Determine the (X, Y) coordinate at the center of the cell enclosing the given text.  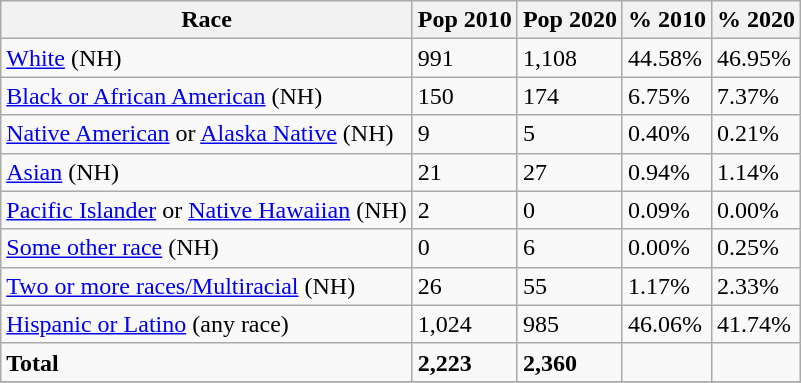
46.95% (756, 58)
150 (464, 96)
0.21% (756, 134)
5 (570, 134)
Total (207, 362)
46.06% (666, 324)
41.74% (756, 324)
1,024 (464, 324)
Two or more races/Multiracial (NH) (207, 286)
White (NH) (207, 58)
Pop 2020 (570, 20)
Asian (NH) (207, 172)
Pacific Islander or Native Hawaiian (NH) (207, 210)
Race (207, 20)
% 2010 (666, 20)
0.25% (756, 248)
27 (570, 172)
26 (464, 286)
21 (464, 172)
Hispanic or Latino (any race) (207, 324)
55 (570, 286)
6.75% (666, 96)
0.09% (666, 210)
2.33% (756, 286)
Pop 2010 (464, 20)
2 (464, 210)
7.37% (756, 96)
2,360 (570, 362)
Native American or Alaska Native (NH) (207, 134)
0.40% (666, 134)
1,108 (570, 58)
1.14% (756, 172)
1.17% (666, 286)
Some other race (NH) (207, 248)
2,223 (464, 362)
% 2020 (756, 20)
991 (464, 58)
174 (570, 96)
0.94% (666, 172)
6 (570, 248)
9 (464, 134)
44.58% (666, 58)
Black or African American (NH) (207, 96)
985 (570, 324)
